Locate the cell with the specified text and output its (x, y) center coordinate. 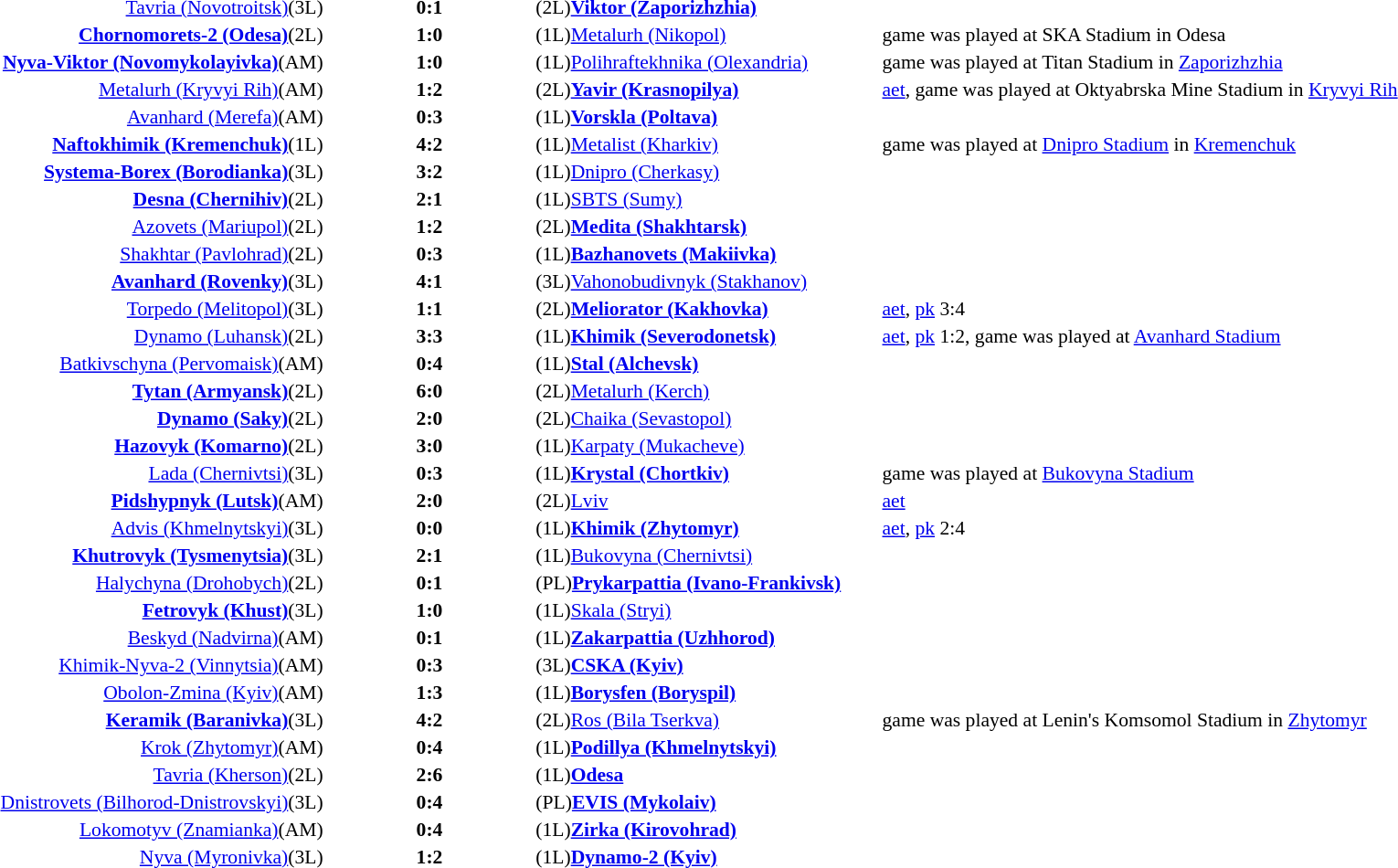
(1L)Dnipro (Cherkasy) (707, 172)
(PL)Prykarpattia (Ivano-Frankivsk) (707, 583)
(2L)Meliorator (Kakhovka) (707, 309)
(1L)Bazhanovets (Makiivka) (707, 254)
(1L)Polihraftekhnika (Olexandria) (707, 62)
(1L)Metalist (Kharkiv) (707, 144)
(1L)Vorskla (Poltava) (707, 117)
(1L)Podillya (Khmelnytskyi) (707, 747)
0:0 (429, 528)
3:2 (429, 172)
2:6 (429, 775)
(2L)Chaika (Sevastopol) (707, 418)
(1L)Borysfen (Boryspil) (707, 693)
(2L)Yavir (Krasnopilya) (707, 90)
(1L)Bukovyna (Chernivtsi) (707, 556)
(PL)EVIS (Mykolaiv) (707, 802)
4:1 (429, 281)
(3L)Vahonobudivnyk (Stakhanov) (707, 281)
(1L)Stal (Alchevsk) (707, 364)
(1L)Zakarpattia (Uzhhorod) (707, 638)
(1L)Skala (Stryi) (707, 610)
(2L)Ros (Bila Tserkva) (707, 720)
(1L)Odesa (707, 775)
3:3 (429, 336)
(1L)Zirka (Kirovohrad) (707, 830)
(2L)Medita (Shakhtarsk) (707, 227)
(1L)Metalurh (Nikopol) (707, 35)
(3L)CSKA (Kyiv) (707, 665)
(2L)Lviv (707, 501)
1:3 (429, 693)
6:0 (429, 391)
(1L)Khimik (Zhytomyr) (707, 528)
(1L)Khimik (Severodonetsk) (707, 336)
(1L)SBTS (Sumy) (707, 199)
(1L)Karpaty (Mukacheve) (707, 446)
3:0 (429, 446)
(1L)Krystal (Chortkiv) (707, 473)
1:1 (429, 309)
(2L)Metalurh (Kerch) (707, 391)
